Extract the (x, y) coordinate from the center of the cell holding the provided text.  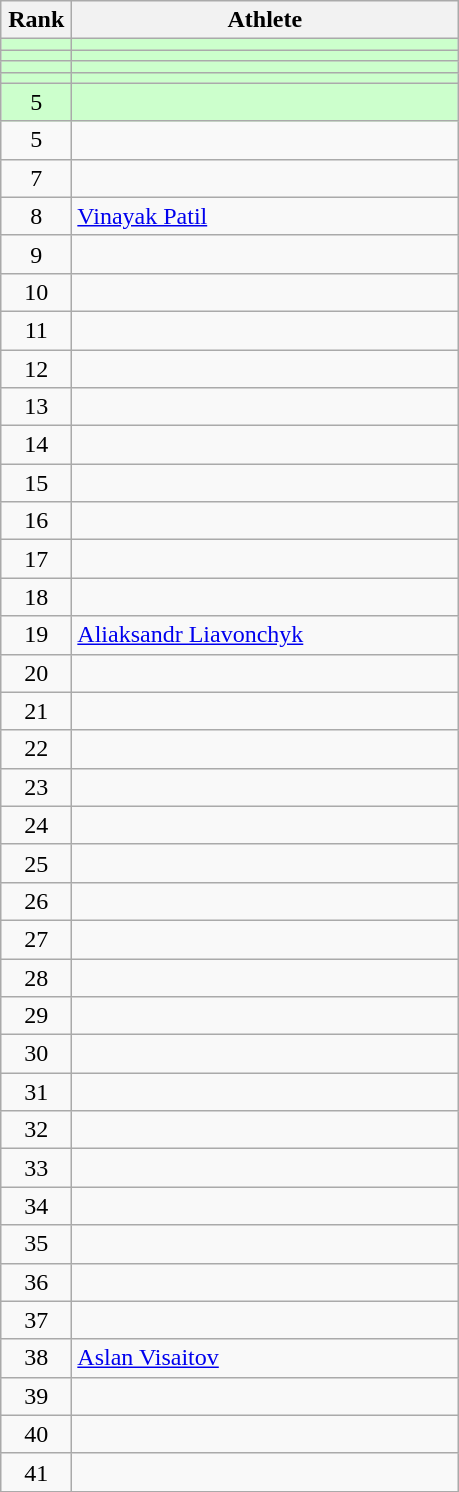
38 (36, 1358)
9 (36, 254)
21 (36, 711)
31 (36, 1092)
Aliaksandr Liavonchyk (265, 635)
39 (36, 1396)
23 (36, 787)
Athlete (265, 20)
Aslan Visaitov (265, 1358)
13 (36, 407)
25 (36, 863)
18 (36, 597)
30 (36, 1054)
33 (36, 1168)
24 (36, 825)
41 (36, 1472)
26 (36, 901)
34 (36, 1206)
11 (36, 330)
29 (36, 1016)
17 (36, 559)
Vinayak Patil (265, 216)
Rank (36, 20)
27 (36, 939)
8 (36, 216)
36 (36, 1282)
20 (36, 673)
28 (36, 977)
40 (36, 1434)
7 (36, 178)
15 (36, 483)
14 (36, 445)
35 (36, 1244)
12 (36, 369)
10 (36, 292)
37 (36, 1320)
16 (36, 521)
19 (36, 635)
32 (36, 1130)
22 (36, 749)
